Search for the cell housing the specified text and yield its [X, Y] center coordinate. 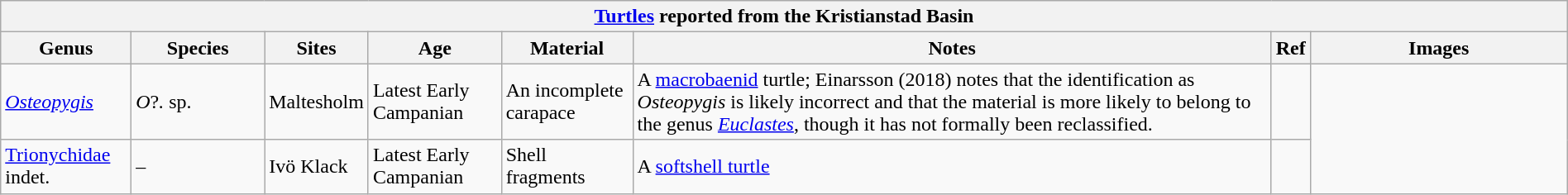
Turtles reported from the Kristianstad Basin [784, 17]
Osteopygis [66, 102]
Sites [317, 48]
Ref [1290, 48]
Maltesholm [317, 102]
Species [198, 48]
An incomplete carapace [567, 102]
Trionychidae indet. [66, 167]
Images [1439, 48]
– [198, 167]
O?. sp. [198, 102]
Notes [952, 48]
Genus [66, 48]
Age [435, 48]
Material [567, 48]
Shell fragments [567, 167]
A softshell turtle [952, 167]
Ivö Klack [317, 167]
